Extract the (x, y) coordinate from the center of the cell holding the provided text.  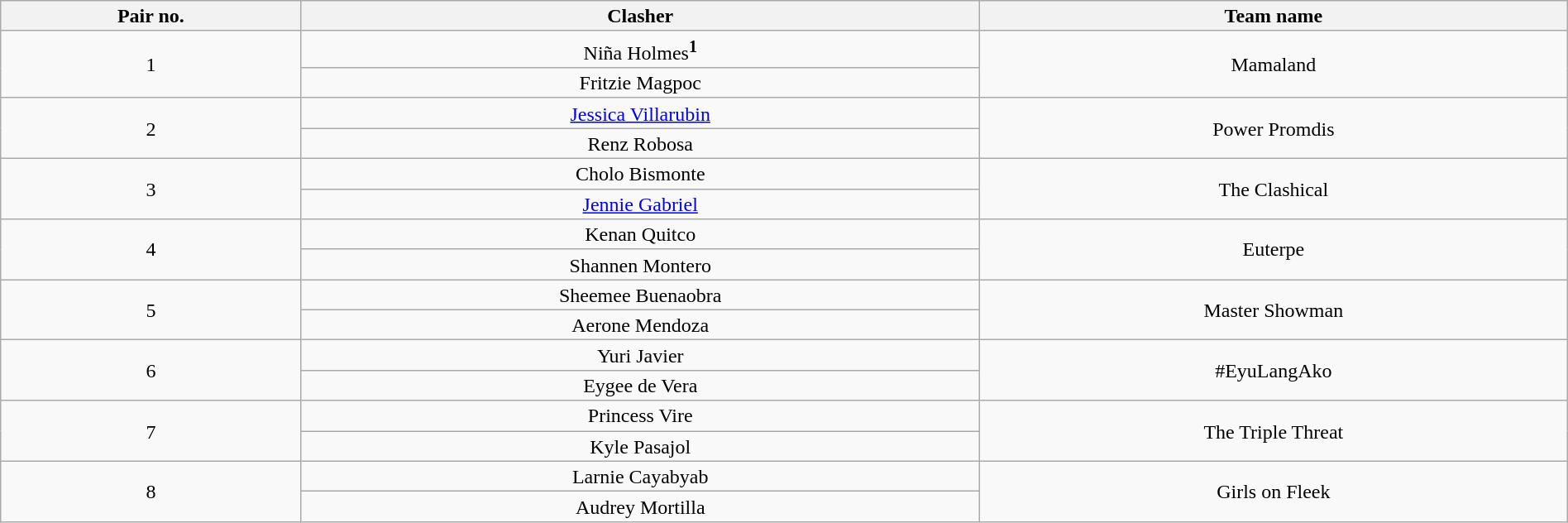
Jessica Villarubin (640, 113)
Team name (1274, 17)
Euterpe (1274, 250)
Kyle Pasajol (640, 447)
The Clashical (1274, 189)
Cholo Bismonte (640, 174)
5 (151, 309)
Fritzie Magpoc (640, 83)
Kenan Quitco (640, 235)
Niña Holmes1 (640, 50)
8 (151, 492)
Master Showman (1274, 309)
Jennie Gabriel (640, 204)
Renz Robosa (640, 144)
Shannen Montero (640, 265)
Aerone Mendoza (640, 324)
Larnie Cayabyab (640, 477)
Yuri Javier (640, 356)
3 (151, 189)
Power Promdis (1274, 127)
1 (151, 65)
The Triple Threat (1274, 430)
Mamaland (1274, 65)
7 (151, 430)
Clasher (640, 17)
Princess Vire (640, 415)
6 (151, 371)
Eygee de Vera (640, 386)
Pair no. (151, 17)
Sheemee Buenaobra (640, 295)
2 (151, 127)
Girls on Fleek (1274, 492)
#EyuLangAko (1274, 371)
Audrey Mortilla (640, 506)
4 (151, 250)
